Capture the cell that displays the provided text and extract its [x, y] central coordinate. 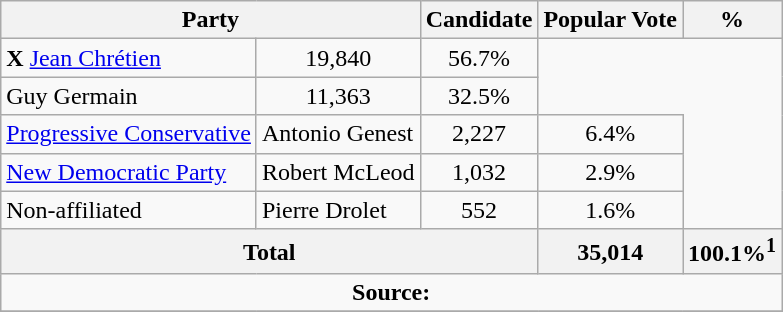
56.7% [479, 58]
Pierre Drolet [338, 210]
Party [210, 20]
32.5% [479, 96]
Non-affiliated [129, 210]
1,032 [479, 172]
19,840 [338, 58]
X Jean Chrétien [129, 58]
11,363 [338, 96]
552 [479, 210]
New Democratic Party [129, 172]
Progressive Conservative [129, 134]
6.4% [610, 134]
35,014 [610, 252]
100.1%1 [732, 252]
1.6% [610, 210]
2,227 [479, 134]
Total [270, 252]
Robert McLeod [338, 172]
Guy Germain [129, 96]
Candidate [479, 20]
Popular Vote [610, 20]
2.9% [610, 172]
% [732, 20]
Antonio Genest [338, 134]
Source: [392, 293]
